Find where the given text appears and provide that cell's center as [X, Y] coordinate. 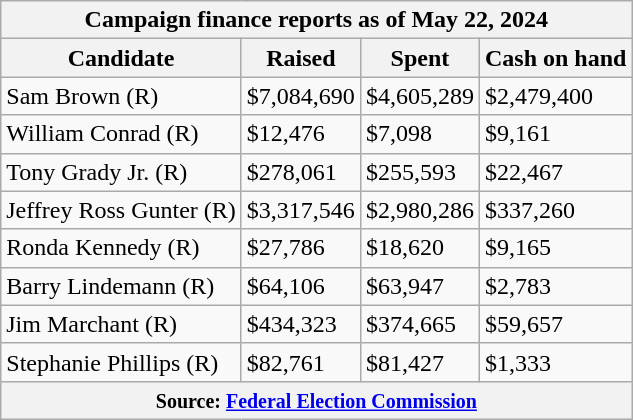
$18,620 [420, 248]
Tony Grady Jr. (R) [122, 172]
$81,427 [420, 362]
$12,476 [300, 134]
Barry Lindemann (R) [122, 286]
$4,605,289 [420, 96]
Candidate [122, 58]
Campaign finance reports as of May 22, 2024 [316, 20]
Sam Brown (R) [122, 96]
$278,061 [300, 172]
William Conrad (R) [122, 134]
$255,593 [420, 172]
$2,980,286 [420, 210]
$9,165 [555, 248]
Raised [300, 58]
Spent [420, 58]
$22,467 [555, 172]
$3,317,546 [300, 210]
Source: Federal Election Commission [316, 400]
Jim Marchant (R) [122, 324]
$434,323 [300, 324]
$59,657 [555, 324]
Cash on hand [555, 58]
$337,260 [555, 210]
$9,161 [555, 134]
$374,665 [420, 324]
Jeffrey Ross Gunter (R) [122, 210]
$7,098 [420, 134]
$2,783 [555, 286]
Ronda Kennedy (R) [122, 248]
$27,786 [300, 248]
$82,761 [300, 362]
$64,106 [300, 286]
$1,333 [555, 362]
$63,947 [420, 286]
$2,479,400 [555, 96]
Stephanie Phillips (R) [122, 362]
$7,084,690 [300, 96]
